Provide the [X, Y] coordinate of the cell's center where the given text is located.  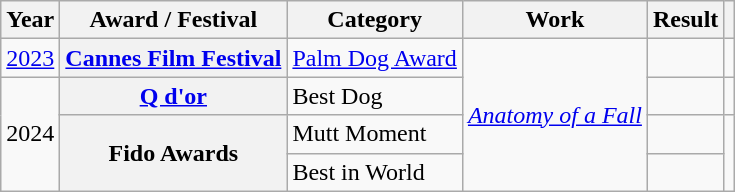
Q d'or [174, 96]
Award / Festival [174, 20]
2023 [30, 58]
Fido Awards [174, 153]
Palm Dog Award [375, 58]
Best Dog [375, 96]
Category [375, 20]
Best in World [375, 172]
Cannes Film Festival [174, 58]
2024 [30, 134]
Work [554, 20]
Anatomy of a Fall [554, 115]
Mutt Moment [375, 134]
Year [30, 20]
Result [685, 20]
